Locate the cell with the specified text and output its (x, y) center coordinate. 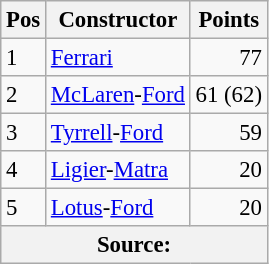
Tyrrell-Ford (118, 133)
McLaren-Ford (118, 95)
1 (24, 58)
3 (24, 133)
Lotus-Ford (118, 208)
Source: (134, 245)
Points (228, 20)
Ferrari (118, 58)
61 (62) (228, 95)
77 (228, 58)
2 (24, 95)
4 (24, 170)
59 (228, 133)
Pos (24, 20)
5 (24, 208)
Constructor (118, 20)
Ligier-Matra (118, 170)
